Identify which cell holds the provided text, then report its (X, Y) central coordinate. 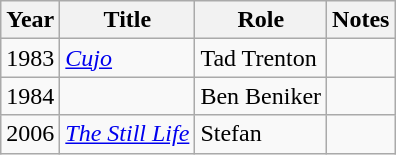
Cujo (128, 58)
Notes (361, 20)
1984 (30, 96)
Stefan (261, 134)
Year (30, 20)
Tad Trenton (261, 58)
Ben Beniker (261, 96)
1983 (30, 58)
Title (128, 20)
Role (261, 20)
2006 (30, 134)
The Still Life (128, 134)
